Output the (x, y) coordinate of the center of the cell containing the given text.  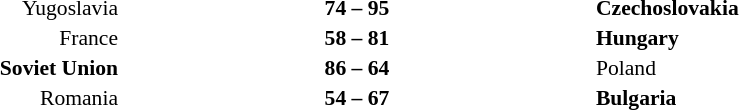
86 – 64 (357, 68)
58 – 81 (357, 38)
